Detect which cell encompasses the target text, then output its [X, Y] center coordinate. 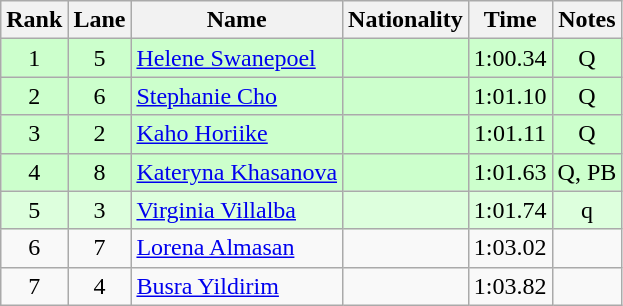
8 [100, 172]
Kaho Horiike [237, 134]
Nationality [406, 20]
1:03.02 [510, 248]
Helene Swanepoel [237, 58]
q [587, 210]
Virginia Villalba [237, 210]
1:01.11 [510, 134]
Lane [100, 20]
1 [34, 58]
Notes [587, 20]
Time [510, 20]
Kateryna Khasanova [237, 172]
Q, PB [587, 172]
Lorena Almasan [237, 248]
1:01.74 [510, 210]
1:03.82 [510, 286]
1:01.10 [510, 96]
Rank [34, 20]
1:00.34 [510, 58]
Busra Yildirim [237, 286]
Name [237, 20]
Stephanie Cho [237, 96]
1:01.63 [510, 172]
